From the cell containing the given text, extract its center point as (X, Y) coordinate. 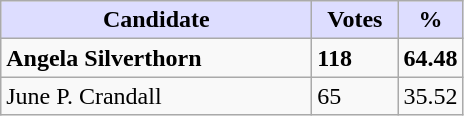
Angela Silverthorn (156, 58)
35.52 (430, 96)
Votes (355, 20)
Candidate (156, 20)
65 (355, 96)
118 (355, 58)
June P. Crandall (156, 96)
64.48 (430, 58)
% (430, 20)
